Output the [X, Y] coordinate of the center of the cell containing the given text.  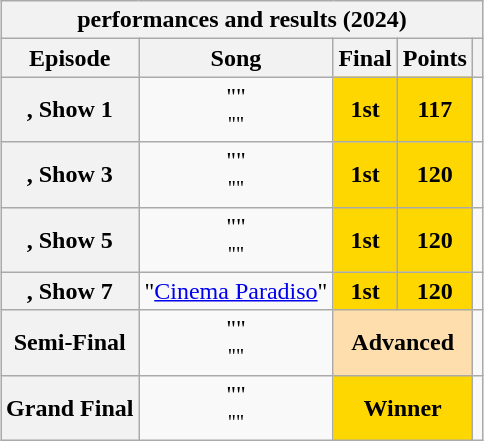
performances and results (2024) [242, 20]
Episode [70, 58]
, Show 3 [70, 174]
, Show 7 [70, 291]
117 [434, 110]
, Show 1 [70, 110]
"Cinema Paradiso" [236, 291]
Song [236, 58]
Advanced [402, 342]
Points [434, 58]
Semi-Final [70, 342]
Grand Final [70, 408]
Final [365, 58]
, Show 5 [70, 240]
Winner [402, 408]
